Return (x, y) of the center of cell containing provided text 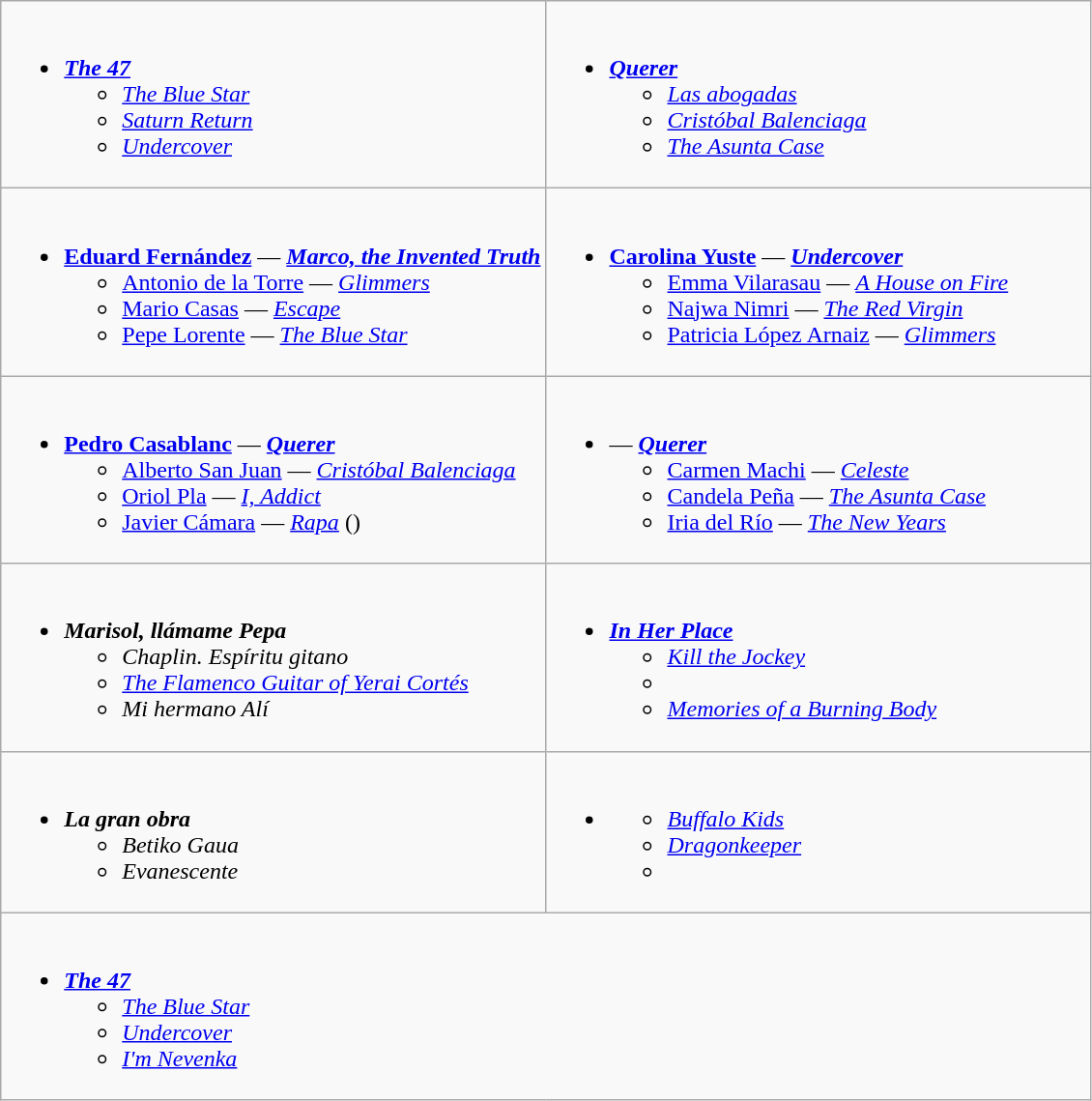
Marisol, llámame PepaChaplin. Espíritu gitanoThe Flamenco Guitar of Yerai CortésMi hermano Alí (273, 657)
La gran obraBetiko GauaEvanescente (273, 831)
QuererLas abogadasCristóbal BalenciagaThe Asunta Case (819, 95)
Pedro Casablanc — QuererAlberto San Juan — Cristóbal BalenciagaOriol Pla — I, AddictJavier Cámara — Rapa () (273, 470)
Eduard Fernández — Marco, the Invented TruthAntonio de la Torre — GlimmersMario Casas — EscapePepe Lorente — The Blue Star (273, 282)
The 47The Blue StarSaturn ReturnUndercover (273, 95)
— QuererCarmen Machi — CelesteCandela Peña — The Asunta CaseIria del Río — The New Years (819, 470)
In Her PlaceKill the JockeyMemories of a Burning Body (819, 657)
The 47The Blue StarUndercoverI'm Nevenka (546, 1006)
Carolina Yuste — UndercoverEmma Vilarasau — A House on FireNajwa Nimri — The Red VirginPatricia López Arnaiz — Glimmers (819, 282)
Buffalo KidsDragonkeeper (819, 831)
